Extract the (x, y) coordinate from the center of the cell holding the provided text.  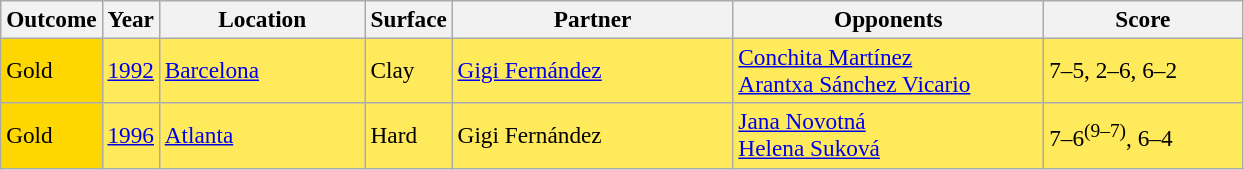
1996 (130, 136)
Partner (592, 19)
Jana Novotná Helena Suková (888, 136)
7–6(9–7), 6–4 (1143, 136)
1992 (130, 70)
Clay (408, 70)
Barcelona (262, 70)
Outcome (52, 19)
7–5, 2–6, 6–2 (1143, 70)
Opponents (888, 19)
Location (262, 19)
Conchita Martínez Arantxa Sánchez Vicario (888, 70)
Hard (408, 136)
Atlanta (262, 136)
Year (130, 19)
Surface (408, 19)
Score (1143, 19)
